Identify which cell holds the provided text, then report its (X, Y) central coordinate. 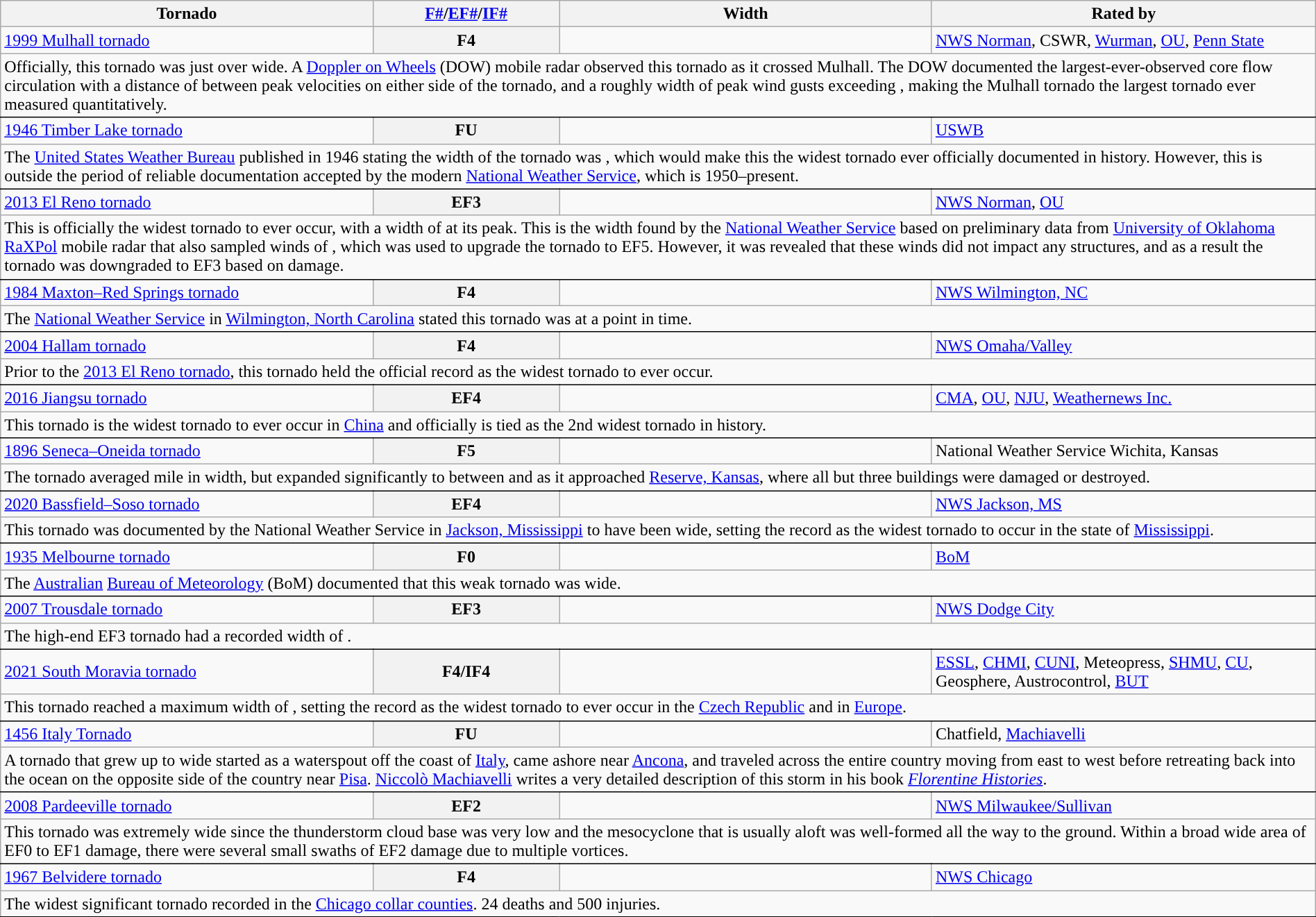
2008 Pardeeville tornado (187, 805)
NWS Omaha/Valley (1123, 345)
The widest significant tornado recorded in the Chicago collar counties. 24 deaths and 500 injuries. (658, 903)
This tornado is the widest tornado to ever occur in China and officially is tied as the 2nd widest tornado in history. (658, 424)
NWS Chicago (1123, 877)
F5 (466, 451)
Tornado (187, 14)
NWS Milwaukee/Sullivan (1123, 805)
The National Weather Service in Wilmington, North Carolina stated this tornado was at a point in time. (658, 319)
The high-end EF3 tornado had a recorded width of . (658, 636)
This tornado reached a maximum width of , setting the record as the widest tornado to ever occur in the Czech Republic and in Europe. (658, 707)
1456 Italy Tornado (187, 734)
ESSL, CHMI, CUNI, Meteopress, SHMU, CU, Geosphere, Austrocontrol, BUT (1123, 672)
2007 Trousdale tornado (187, 609)
NWS Wilmington, NC (1123, 292)
NWS Norman, CSWR, Wurman, OU, Penn State (1123, 40)
1984 Maxton–Red Springs tornado (187, 292)
F4/IF4 (466, 672)
1935 Melbourne tornado (187, 557)
USWB (1123, 131)
NWS Dodge City (1123, 609)
2020 Bassfield–Soso tornado (187, 504)
National Weather Service Wichita, Kansas (1123, 451)
Prior to the 2013 El Reno tornado, this tornado held the official record as the widest tornado to ever occur. (658, 371)
The Australian Bureau of Meteorology (BoM) documented that this weak tornado was wide. (658, 583)
1967 Belvidere tornado (187, 877)
BoM (1123, 557)
Chatfield, Machiavelli (1123, 734)
F0 (466, 557)
NWS Norman, OU (1123, 202)
2004 Hallam tornado (187, 345)
Rated by (1123, 14)
CMA, OU, NJU, Weathernews Inc. (1123, 398)
NWS Jackson, MS (1123, 504)
F#/EF#/IF# (466, 14)
Width (745, 14)
2021 South Moravia tornado (187, 672)
2013 El Reno tornado (187, 202)
2016 Jiangsu tornado (187, 398)
1896 Seneca–Oneida tornado (187, 451)
EF2 (466, 805)
1946 Timber Lake tornado (187, 131)
1999 Mulhall tornado (187, 40)
